Find where the given text appears and provide that cell's center as (x, y) coordinate. 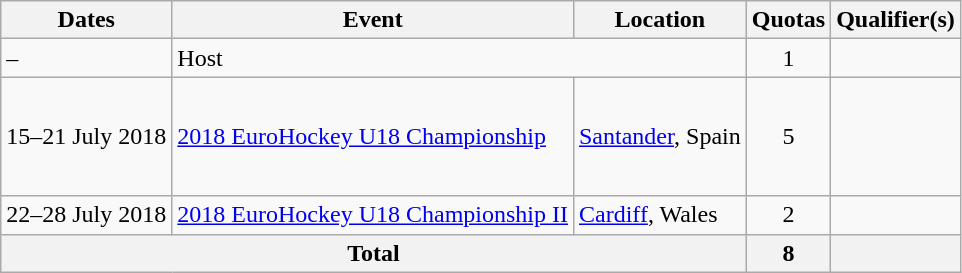
Location (660, 20)
Event (373, 20)
22–28 July 2018 (86, 215)
Qualifier(s) (896, 20)
1 (788, 58)
8 (788, 253)
Total (374, 253)
2 (788, 215)
Host (459, 58)
Quotas (788, 20)
Cardiff, Wales (660, 215)
15–21 July 2018 (86, 136)
– (86, 58)
5 (788, 136)
Dates (86, 20)
2018 EuroHockey U18 Championship (373, 136)
Santander, Spain (660, 136)
2018 EuroHockey U18 Championship II (373, 215)
